Detect which cell encompasses the target text, then output its [x, y] center coordinate. 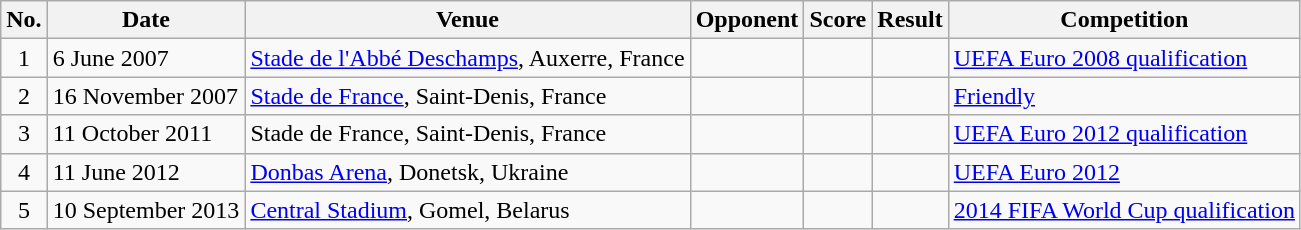
Opponent [747, 20]
Stade de l'Abbé Deschamps, Auxerre, France [468, 58]
10 September 2013 [146, 210]
UEFA Euro 2012 [1124, 172]
Score [838, 20]
11 October 2011 [146, 134]
6 June 2007 [146, 58]
UEFA Euro 2012 qualification [1124, 134]
Venue [468, 20]
Central Stadium, Gomel, Belarus [468, 210]
4 [24, 172]
Result [910, 20]
1 [24, 58]
5 [24, 210]
11 June 2012 [146, 172]
2 [24, 96]
Date [146, 20]
Competition [1124, 20]
UEFA Euro 2008 qualification [1124, 58]
Donbas Arena, Donetsk, Ukraine [468, 172]
3 [24, 134]
No. [24, 20]
2014 FIFA World Cup qualification [1124, 210]
16 November 2007 [146, 96]
Friendly [1124, 96]
